Provide the (X, Y) coordinate of the cell's center where the given text is located.  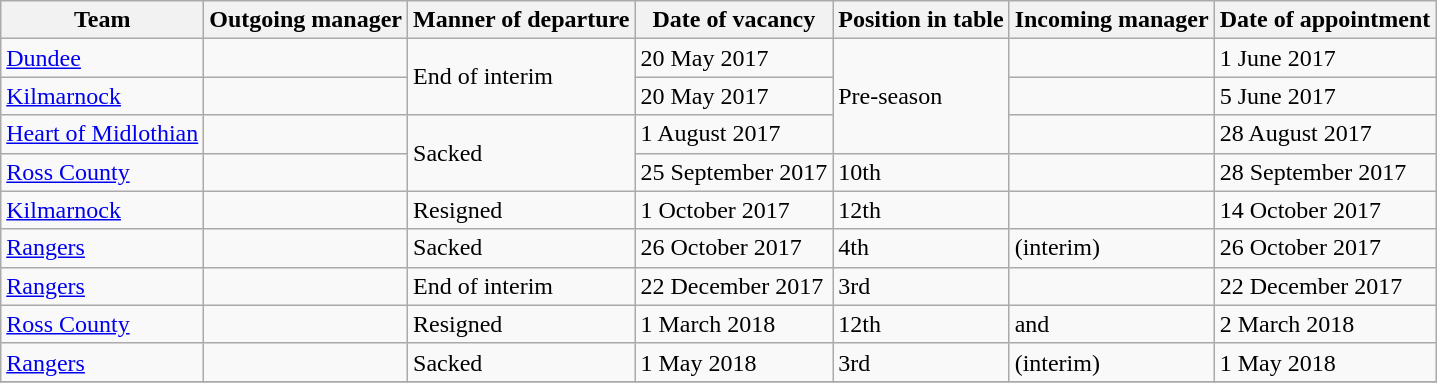
1 June 2017 (1325, 58)
Date of appointment (1325, 20)
1 October 2017 (734, 210)
1 August 2017 (734, 134)
25 September 2017 (734, 172)
5 June 2017 (1325, 96)
28 August 2017 (1325, 134)
Incoming manager (1112, 20)
Position in table (921, 20)
14 October 2017 (1325, 210)
10th (921, 172)
1 March 2018 (734, 324)
28 September 2017 (1325, 172)
Heart of Midlothian (102, 134)
Date of vacancy (734, 20)
Pre-season (921, 96)
Team (102, 20)
Dundee (102, 58)
Outgoing manager (306, 20)
4th (921, 248)
2 March 2018 (1325, 324)
and (1112, 324)
Manner of departure (522, 20)
